Scan for the cell matching the given text and deliver its [X, Y] coordinate at center. 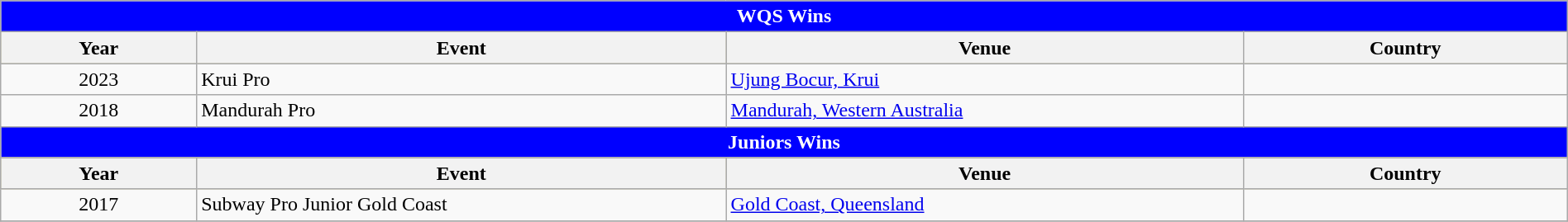
Juniors Wins [784, 142]
WQS Wins [784, 17]
Ujung Bocur, Krui [984, 79]
Subway Pro Junior Gold Coast [461, 205]
Mandurah, Western Australia [984, 111]
2017 [99, 205]
2023 [99, 79]
Mandurah Pro [461, 111]
Gold Coast, Queensland [984, 205]
2018 [99, 111]
Krui Pro [461, 79]
